Find where the given text appears and provide that cell's center as [x, y] coordinate. 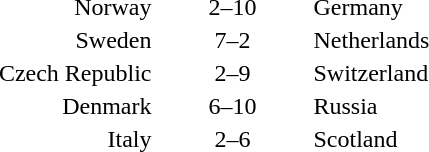
2–9 [232, 73]
7–2 [232, 40]
6–10 [232, 106]
